Extract the (X, Y) coordinate from the center of the cell holding the provided text.  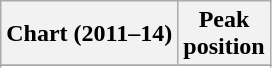
Chart (2011–14) (90, 34)
Peak position (224, 34)
